From the cell containing the given text, extract its center point as [X, Y] coordinate. 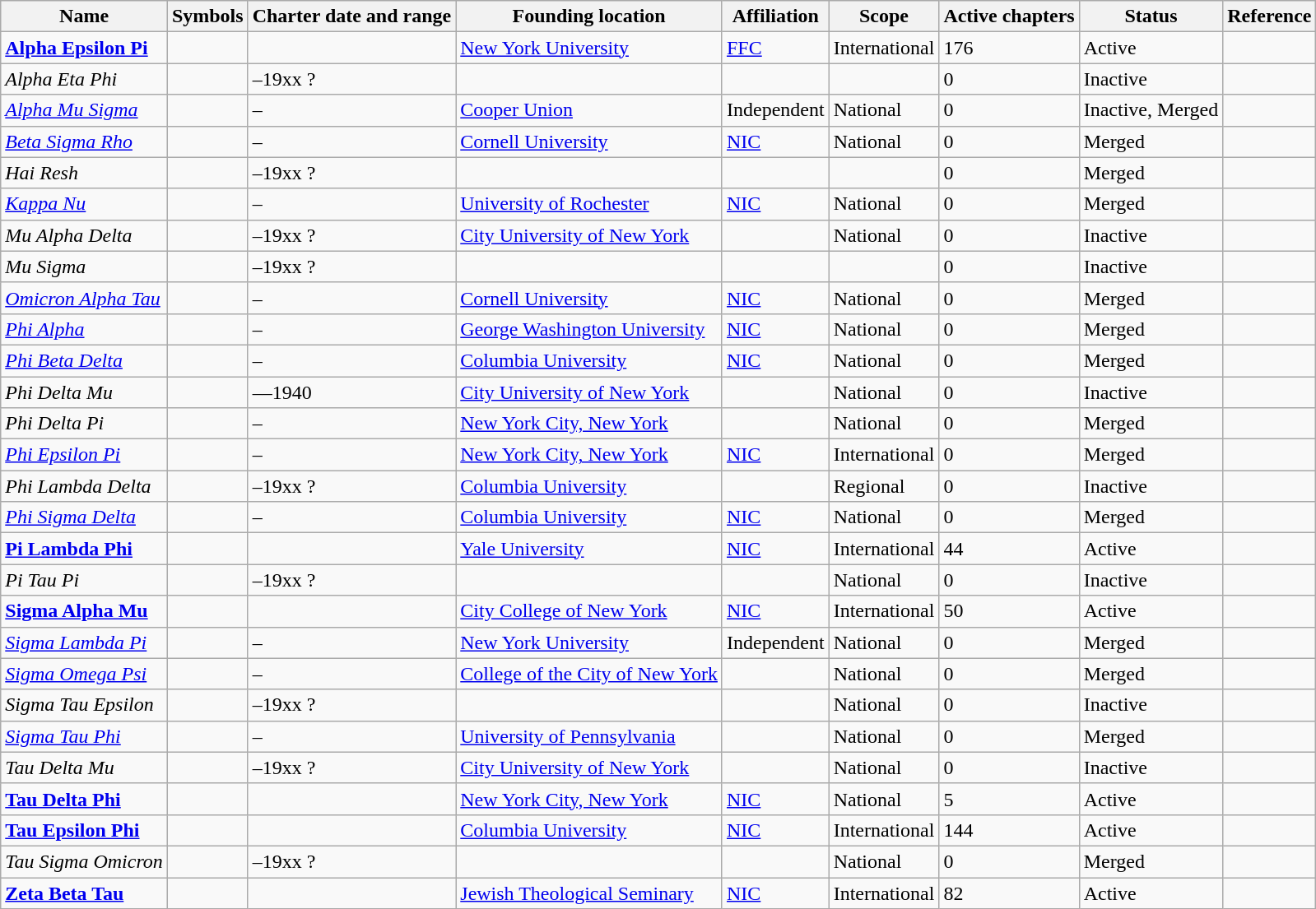
University of Rochester [589, 204]
Affiliation [775, 16]
Zeta Beta Tau [84, 893]
Phi Delta Mu [84, 392]
City College of New York [589, 611]
Alpha Epsilon Pi [84, 48]
Mu Sigma [84, 267]
Sigma Tau Phi [84, 736]
Phi Delta Pi [84, 424]
Sigma Lambda Pi [84, 642]
176 [1009, 48]
Beta Sigma Rho [84, 141]
50 [1009, 611]
Tau Delta Mu [84, 768]
Name [84, 16]
Jewish Theological Seminary [589, 893]
Regional [884, 486]
Sigma Tau Epsilon [84, 705]
Inactive, Merged [1151, 110]
82 [1009, 893]
Symbols [207, 16]
5 [1009, 799]
Tau Epsilon Phi [84, 830]
Phi Beta Delta [84, 360]
University of Pennsylvania [589, 736]
Active chapters [1009, 16]
Phi Epsilon Pi [84, 455]
44 [1009, 549]
Phi Alpha [84, 329]
Mu Alpha Delta [84, 235]
Pi Tau Pi [84, 580]
Alpha Mu Sigma [84, 110]
Sigma Omega Psi [84, 674]
Phi Lambda Delta [84, 486]
Tau Sigma Omicron [84, 861]
Tau Delta Phi [84, 799]
Reference [1269, 16]
FFC [775, 48]
Yale University [589, 549]
Alpha Eta Phi [84, 79]
––1940 [352, 392]
Charter date and range [352, 16]
Pi Lambda Phi [84, 549]
Sigma Alpha Mu [84, 611]
Scope [884, 16]
144 [1009, 830]
Cooper Union [589, 110]
Founding location [589, 16]
Phi Sigma Delta [84, 517]
College of the City of New York [589, 674]
Kappa Nu [84, 204]
Status [1151, 16]
George Washington University [589, 329]
Hai Resh [84, 173]
Omicron Alpha Tau [84, 298]
